Search for the cell housing the specified text and yield its [X, Y] center coordinate. 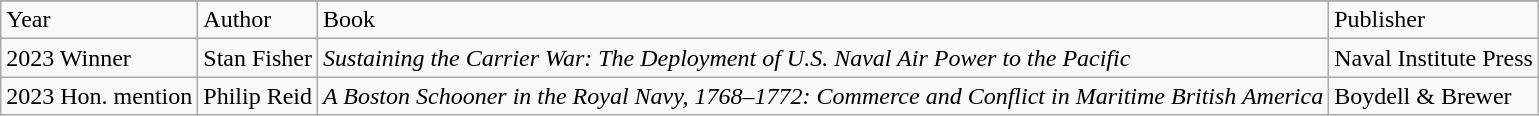
2023 Hon. mention [100, 96]
Publisher [1434, 20]
Boydell & Brewer [1434, 96]
Sustaining the Carrier War: The Deployment of U.S. Naval Air Power to the Pacific [824, 58]
A Boston Schooner in the Royal Navy, 1768–1772: Commerce and Conflict in Maritime British America [824, 96]
Year [100, 20]
Naval Institute Press [1434, 58]
Stan Fisher [258, 58]
Book [824, 20]
2023 Winner [100, 58]
Author [258, 20]
Philip Reid [258, 96]
